Locate the cell with the specified text and output its [x, y] center coordinate. 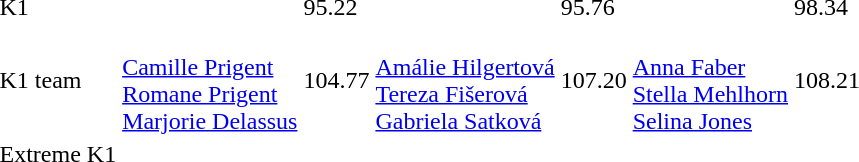
Camille PrigentRomane PrigentMarjorie Delassus [210, 80]
Amálie HilgertováTereza FišerováGabriela Satková [465, 80]
104.77 [336, 80]
107.20 [594, 80]
Anna FaberStella MehlhornSelina Jones [710, 80]
